Extract the (x, y) coordinate from the center of the cell holding the provided text.  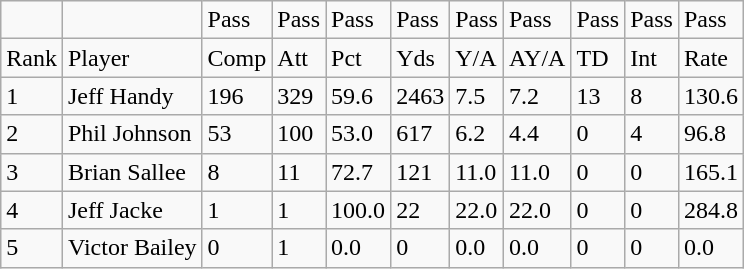
Comp (237, 58)
5 (32, 248)
Int (652, 58)
121 (420, 172)
4.4 (537, 134)
Player (132, 58)
Phil Johnson (132, 134)
7.5 (477, 96)
100.0 (358, 210)
196 (237, 96)
TD (598, 58)
22 (420, 210)
53.0 (358, 134)
Att (299, 58)
Victor Bailey (132, 248)
96.8 (710, 134)
59.6 (358, 96)
165.1 (710, 172)
AY/A (537, 58)
617 (420, 134)
Pct (358, 58)
2 (32, 134)
Y/A (477, 58)
3 (32, 172)
284.8 (710, 210)
13 (598, 96)
Rank (32, 58)
329 (299, 96)
53 (237, 134)
6.2 (477, 134)
11 (299, 172)
72.7 (358, 172)
Jeff Handy (132, 96)
Brian Sallee (132, 172)
7.2 (537, 96)
Yds (420, 58)
Rate (710, 58)
2463 (420, 96)
100 (299, 134)
Jeff Jacke (132, 210)
130.6 (710, 96)
